Provide the (X, Y) coordinate of the cell's center where the given text is located.  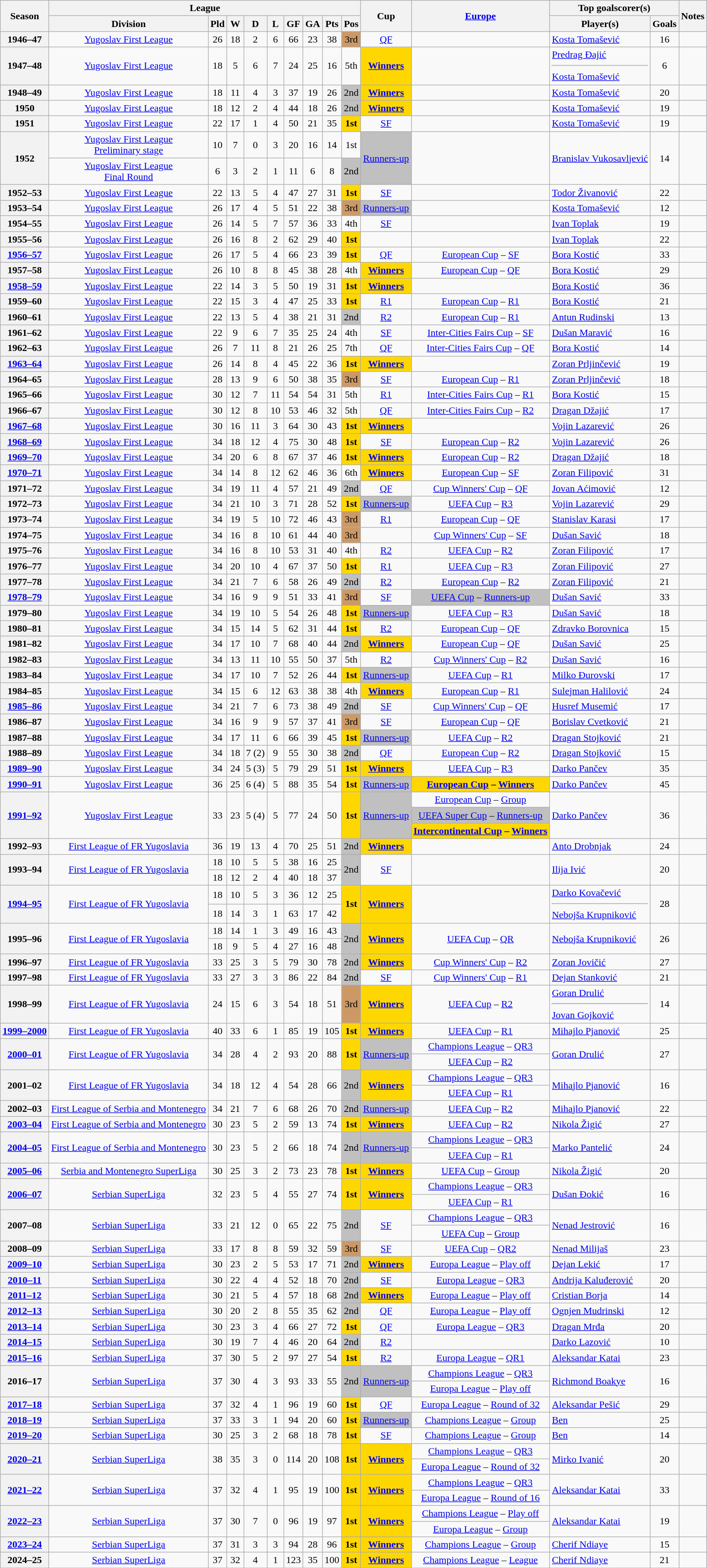
1970–71 (25, 472)
Richmond Boakye (600, 1381)
1960–61 (25, 317)
1984–85 (25, 691)
7 (2) (255, 753)
Cup Winners' Cup – R1 (480, 977)
1973–74 (25, 520)
95 (294, 1490)
Pos (351, 24)
1982–83 (25, 659)
Inter-Cities Fairs Cup – SF (480, 333)
Goran Drulić (600, 1054)
2013–14 (25, 1327)
Division (128, 24)
2018–19 (25, 1420)
2008–09 (25, 1249)
1998–99 (25, 1004)
Top goalscorer(s) (614, 8)
Champions League – League (480, 1560)
Milko Đurovski (600, 675)
Yugoslav First LeagueFinal Round (128, 171)
GA (313, 24)
7th (351, 348)
1965–66 (25, 395)
Champions League – Play off (480, 1513)
2004–05 (25, 1147)
2014–15 (25, 1342)
1975–76 (25, 551)
1997–98 (25, 977)
Dušan Maravić (600, 333)
5 (3) (255, 769)
1954–55 (25, 223)
2010–11 (25, 1280)
Europe (480, 16)
1966–67 (25, 410)
1950 (25, 108)
1956–57 (25, 255)
European Cup – Winners (480, 784)
Marko Pantelić (600, 1147)
UEFA Cup – QR2 (480, 1249)
1992–93 (25, 846)
108 (332, 1459)
1955–56 (25, 239)
58 (294, 582)
Nenad Milijaš (600, 1249)
Yugoslav First LeaguePreliminary stage (128, 145)
123 (294, 1560)
UEFA Super Cup – Runners-up (480, 815)
European Cup – Group (480, 800)
1989–90 (25, 769)
Notes (693, 16)
Pts (332, 24)
6 (4) (255, 784)
1986–87 (25, 722)
1951 (25, 124)
1974–75 (25, 535)
1985–86 (25, 706)
2003–04 (25, 1124)
2009–10 (25, 1264)
League (205, 8)
L (276, 24)
Branislav Vukosavljević (600, 158)
6th (351, 472)
114 (294, 1459)
2007–08 (25, 1225)
2022–23 (25, 1521)
Zdravko Borovnica (600, 628)
2000–01 (25, 1054)
Europa League – QR1 (480, 1358)
1994–95 (25, 904)
1983–84 (25, 675)
1952 (25, 158)
Darko Lazović (600, 1342)
1963–64 (25, 364)
2021–22 (25, 1490)
1967–68 (25, 426)
77 (294, 815)
Dejan Stanković (600, 977)
1991–92 (25, 815)
42 (332, 913)
2006–07 (25, 1194)
1946–47 (25, 39)
Serbia and Montenegro SuperLiga (128, 1171)
1999–2000 (25, 1030)
Player(s) (600, 24)
Inter-Cities Fairs Cup – R1 (480, 395)
Goran Drulić Jovan Gojković (600, 1004)
Ognjen Mudrinski (600, 1311)
Stanislav Karasi (600, 520)
Season (25, 16)
Ilija Ivić (600, 870)
1957–58 (25, 270)
Europa League – Group (480, 1529)
2011–12 (25, 1296)
2023–24 (25, 1545)
Nebojša Krupniković (600, 938)
1979–80 (25, 613)
61 (294, 535)
Europa League – Round of 16 (480, 1498)
Todor Živanović (600, 192)
Inter-Cities Fairs Cup – QF (480, 348)
2001–02 (25, 1085)
1976–77 (25, 566)
Darko Kovačević Nebojša Krupniković (600, 904)
1987–88 (25, 738)
Cup (386, 16)
1969–70 (25, 457)
1964–65 (25, 379)
Cup Winners' Cup – SF (480, 535)
Goals (664, 24)
Cristian Borja (600, 1296)
1953–54 (25, 208)
1977–78 (25, 582)
Mirko Ivanić (600, 1459)
Predrag Đajić Kosta Tomašević (600, 66)
1968–69 (25, 441)
1948–49 (25, 92)
1959–60 (25, 301)
1962–63 (25, 348)
2019–20 (25, 1435)
2017–18 (25, 1404)
1993–94 (25, 870)
Andrija Kaluđerović (600, 1280)
1947–48 (25, 66)
5 (4) (255, 815)
105 (332, 1030)
Dragan Mrđa (600, 1327)
85 (294, 1030)
1978–79 (25, 597)
2012–13 (25, 1311)
Zoran Jovičić (600, 962)
1996–97 (25, 962)
Sulejman Halilović (600, 691)
2024–25 (25, 1560)
Anto Drobnjak (600, 846)
Dejan Lekić (600, 1264)
1958–59 (25, 286)
2020–21 (25, 1459)
Nenad Jestrović (600, 1225)
1961–62 (25, 333)
65 (294, 1225)
1980–81 (25, 628)
1971–72 (25, 488)
1988–89 (25, 753)
UEFA Cup – QR (480, 938)
Husref Musemić (600, 706)
Inter-Cities Fairs Cup – R2 (480, 410)
86 (294, 977)
1990–91 (25, 784)
Aleksandar Pešić (600, 1404)
84 (332, 977)
1981–82 (25, 644)
Borislav Cvetković (600, 722)
2002–03 (25, 1109)
GF (294, 24)
Dušan Đokić (600, 1194)
1952–53 (25, 192)
1995–96 (25, 938)
Jovan Aćimović (600, 488)
2015–16 (25, 1358)
2016–17 (25, 1381)
D (255, 24)
Intercontinental Cup – Winners (480, 831)
2005–06 (25, 1171)
UEFA Cup – Runners-up (480, 597)
W (236, 24)
Antun Rudinski (600, 317)
Pld (218, 24)
1972–73 (25, 504)
